For the text-containing cell, return its midpoint in (X, Y) coordinate format. 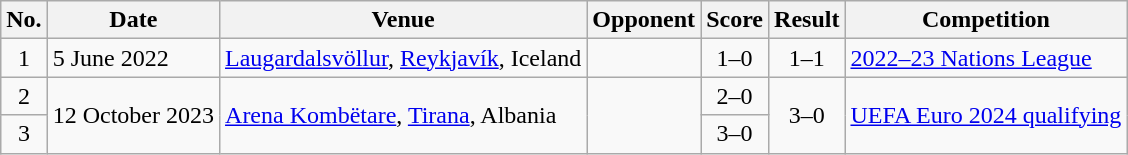
2022–23 Nations League (986, 58)
5 June 2022 (133, 58)
Date (133, 20)
No. (24, 20)
1 (24, 58)
2 (24, 96)
Arena Kombëtare, Tirana, Albania (404, 115)
Opponent (644, 20)
3 (24, 134)
1–1 (807, 58)
1–0 (735, 58)
Laugardalsvöllur, Reykjavík, Iceland (404, 58)
2–0 (735, 96)
UEFA Euro 2024 qualifying (986, 115)
Score (735, 20)
Venue (404, 20)
12 October 2023 (133, 115)
Competition (986, 20)
Result (807, 20)
